Output the (X, Y) coordinate of the center of the cell containing the given text.  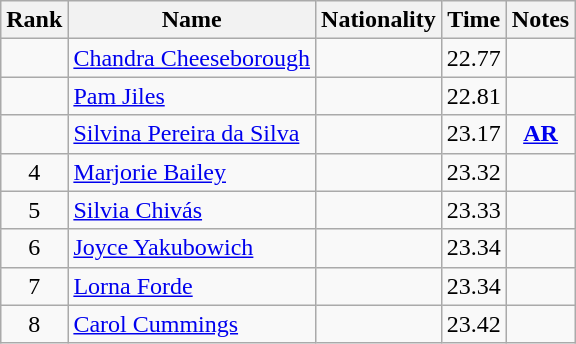
5 (34, 210)
6 (34, 248)
Name (192, 20)
22.81 (474, 96)
23.32 (474, 172)
4 (34, 172)
Rank (34, 20)
Time (474, 20)
23.17 (474, 134)
Chandra Cheeseborough (192, 58)
Pam Jiles (192, 96)
Joyce Yakubowich (192, 248)
7 (34, 286)
23.42 (474, 324)
8 (34, 324)
22.77 (474, 58)
AR (540, 134)
Marjorie Bailey (192, 172)
Silvia Chivás (192, 210)
Carol Cummings (192, 324)
Nationality (379, 20)
23.33 (474, 210)
Silvina Pereira da Silva (192, 134)
Notes (540, 20)
Lorna Forde (192, 286)
